Capture the cell that displays the provided text and extract its [X, Y] central coordinate. 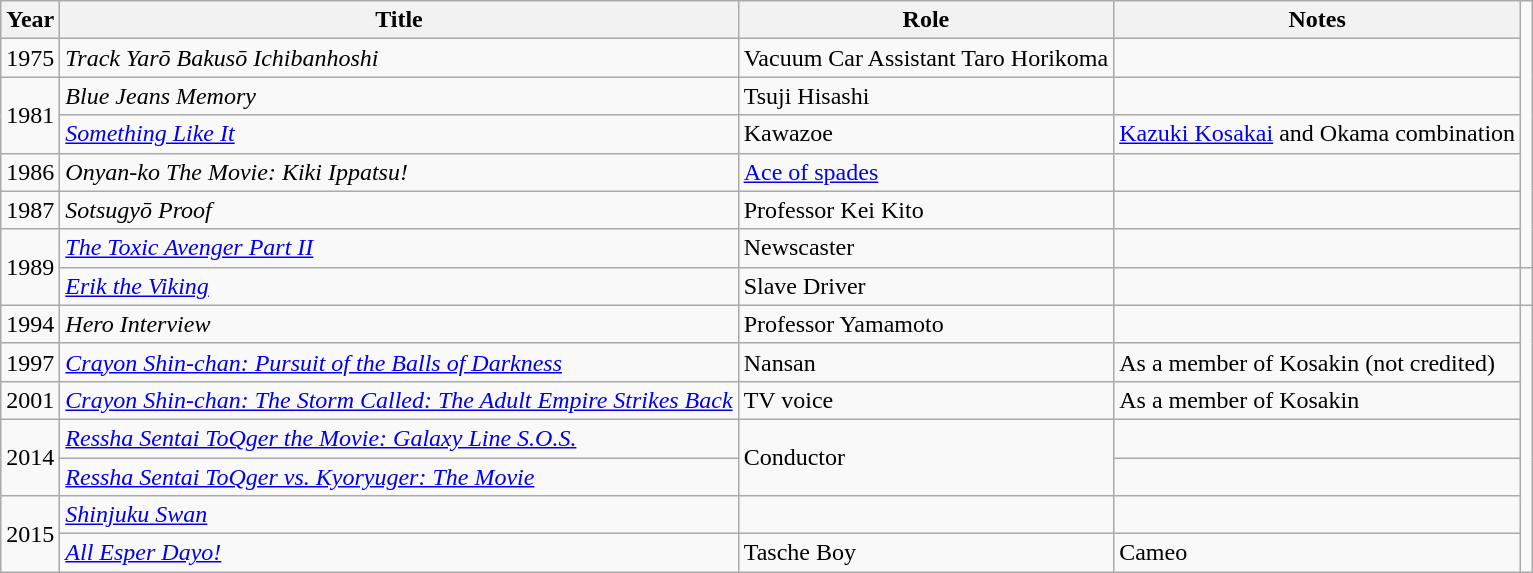
TV voice [926, 400]
The Toxic Avenger Part II [399, 248]
Something Like It [399, 134]
Conductor [926, 457]
Hero Interview [399, 324]
1975 [30, 58]
Role [926, 20]
Onyan-ko The Movie: Kiki Ippatsu! [399, 172]
Newscaster [926, 248]
Professor Kei Kito [926, 210]
Notes [1318, 20]
As a member of Kosakin [1318, 400]
1989 [30, 267]
1987 [30, 210]
2015 [30, 534]
1997 [30, 362]
Nansan [926, 362]
Vacuum Car Assistant Taro Horikoma [926, 58]
Professor Yamamoto [926, 324]
1994 [30, 324]
2001 [30, 400]
1986 [30, 172]
Blue Jeans Memory [399, 96]
Shinjuku Swan [399, 515]
Ressha Sentai ToQger vs. Kyoryuger: The Movie [399, 477]
Slave Driver [926, 286]
Title [399, 20]
Erik the Viking [399, 286]
As a member of Kosakin (not credited) [1318, 362]
Kawazoe [926, 134]
Track Yarō Bakusō Ichibanhoshi [399, 58]
All Esper Dayo! [399, 553]
Crayon Shin-chan: The Storm Called: The Adult Empire Strikes Back [399, 400]
Cameo [1318, 553]
1981 [30, 115]
Ace of spades [926, 172]
Tasche Boy [926, 553]
Ressha Sentai ToQger the Movie: Galaxy Line S.O.S. [399, 438]
Year [30, 20]
Kazuki Kosakai and Okama combination [1318, 134]
Tsuji Hisashi [926, 96]
Sotsugyō Proof [399, 210]
2014 [30, 457]
Crayon Shin-chan: Pursuit of the Balls of Darkness [399, 362]
